For the text-containing cell, return its midpoint in (x, y) coordinate format. 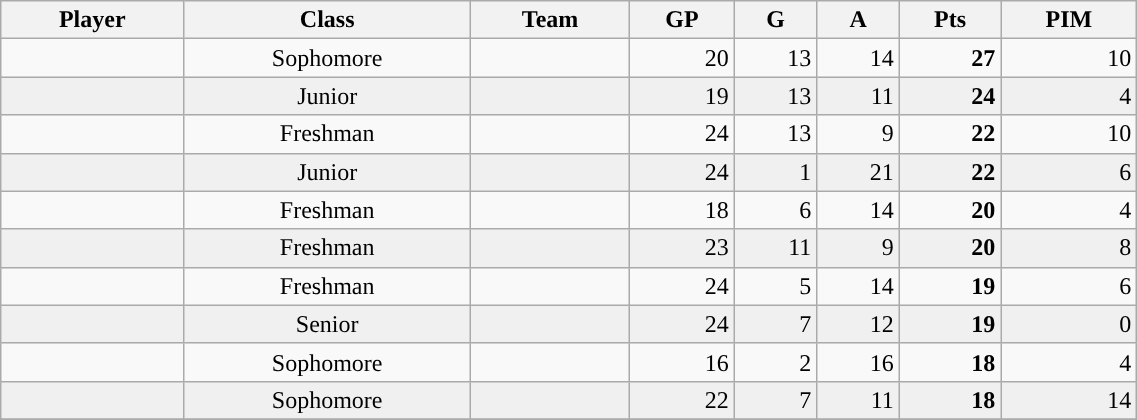
Class (328, 20)
2 (776, 362)
23 (682, 248)
21 (858, 172)
GP (682, 20)
8 (1069, 248)
0 (1069, 324)
Team (550, 20)
12 (858, 324)
Pts (950, 20)
PIM (1069, 20)
Senior (328, 324)
Player (92, 20)
27 (950, 58)
5 (776, 286)
G (776, 20)
A (858, 20)
1 (776, 172)
